Pinpoint the cell where the given text exists, returning its (X, Y) midpoint coordinate. 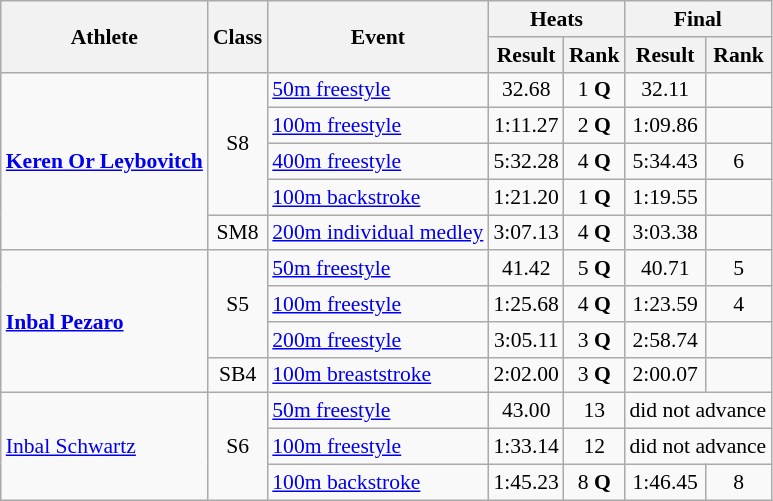
40.71 (664, 269)
5:34.43 (664, 162)
3:03.38 (664, 233)
2:58.74 (664, 340)
1:23.59 (664, 304)
Event (378, 36)
S5 (238, 304)
13 (594, 411)
5 (738, 269)
S6 (238, 446)
32.68 (526, 90)
2:00.07 (664, 375)
SM8 (238, 233)
2:02.00 (526, 375)
Keren Or Leybovitch (104, 161)
Athlete (104, 36)
1:21.20 (526, 197)
1:46.45 (664, 482)
1:11.27 (526, 126)
4 (738, 304)
S8 (238, 143)
Inbal Schwartz (104, 446)
Class (238, 36)
1:45.23 (526, 482)
3:07.13 (526, 233)
6 (738, 162)
32.11 (664, 90)
1:33.14 (526, 447)
5:32.28 (526, 162)
12 (594, 447)
3:05.11 (526, 340)
Heats (556, 19)
Inbal Pezaro (104, 322)
100m breaststroke (378, 375)
5 Q (594, 269)
400m freestyle (378, 162)
Final (698, 19)
8 (738, 482)
1:19.55 (664, 197)
1:09.86 (664, 126)
SB4 (238, 375)
8 Q (594, 482)
41.42 (526, 269)
1:25.68 (526, 304)
43.00 (526, 411)
200m freestyle (378, 340)
2 Q (594, 126)
200m individual medley (378, 233)
